Determine the [x, y] coordinate at the center of the cell enclosing the given text.  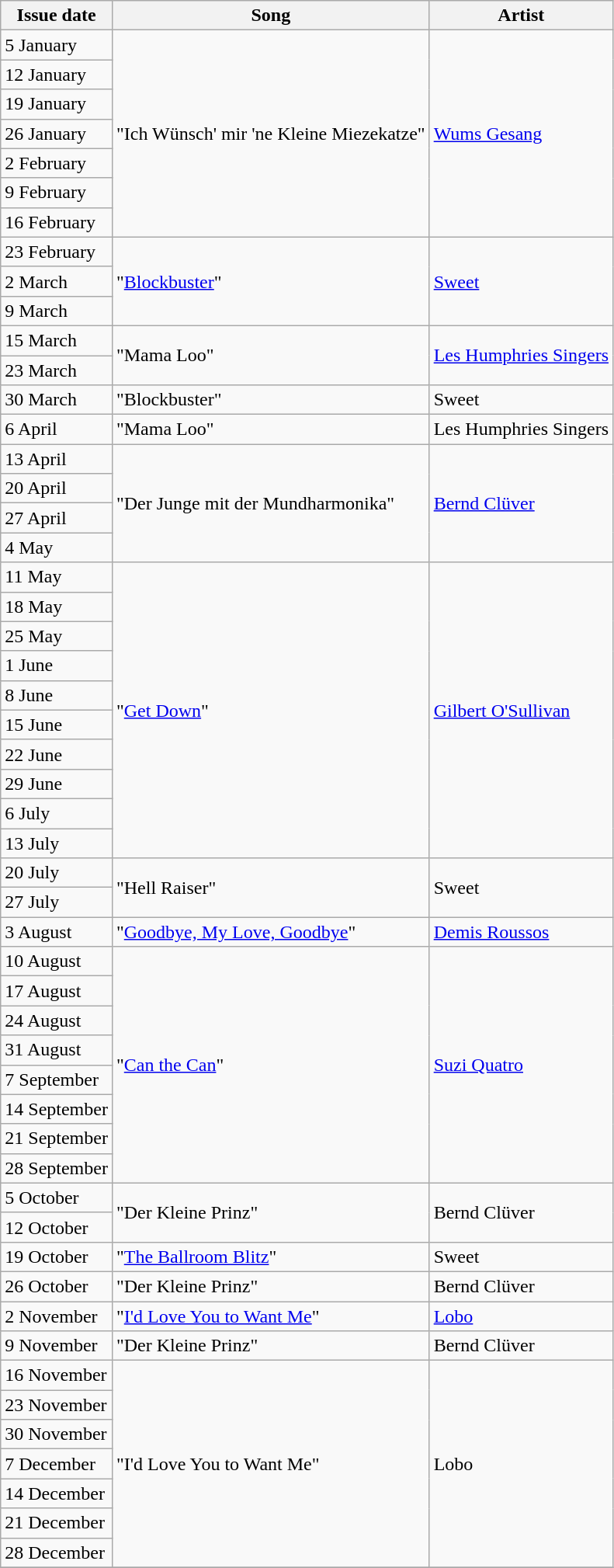
2 March [57, 281]
31 August [57, 1050]
22 June [57, 754]
3 August [57, 932]
14 September [57, 1109]
5 October [57, 1198]
13 April [57, 459]
5 January [57, 45]
21 September [57, 1139]
Issue date [57, 16]
Wums Gesang [521, 134]
20 July [57, 873]
30 March [57, 400]
27 April [57, 518]
"Der Junge mit der Mundharmonika" [270, 503]
19 October [57, 1257]
30 November [57, 1434]
8 June [57, 695]
9 November [57, 1346]
27 July [57, 902]
18 May [57, 607]
23 March [57, 370]
"Hell Raiser" [270, 888]
1 June [57, 666]
15 March [57, 340]
6 July [57, 813]
26 October [57, 1286]
9 February [57, 193]
16 November [57, 1375]
Demis Roussos [521, 932]
"The Ballroom Blitz" [270, 1257]
11 May [57, 577]
9 March [57, 311]
21 December [57, 1523]
16 February [57, 222]
15 June [57, 725]
"Ich Wünsch' mir 'ne Kleine Miezekatze" [270, 134]
"Get Down" [270, 710]
Gilbert O'Sullivan [521, 710]
12 January [57, 75]
Suzi Quatro [521, 1065]
19 January [57, 104]
4 May [57, 548]
23 November [57, 1405]
2 February [57, 163]
28 September [57, 1168]
14 December [57, 1493]
25 May [57, 636]
13 July [57, 843]
10 August [57, 961]
Song [270, 16]
12 October [57, 1227]
6 April [57, 429]
23 February [57, 252]
7 December [57, 1464]
24 August [57, 1020]
20 April [57, 488]
"Can the Can" [270, 1065]
2 November [57, 1316]
Artist [521, 16]
7 September [57, 1080]
"Goodbye, My Love, Goodbye" [270, 932]
17 August [57, 991]
26 January [57, 134]
29 June [57, 784]
28 December [57, 1552]
